Output the [x, y] coordinate of the center of the cell containing the given text.  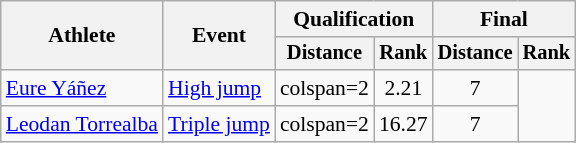
Qualification [354, 19]
High jump [219, 88]
Event [219, 36]
Leodan Torrealba [82, 124]
16.27 [404, 124]
Final [504, 19]
Triple jump [219, 124]
Eure Yáñez [82, 88]
Athlete [82, 36]
2.21 [404, 88]
